For the text-containing cell, return its midpoint in (x, y) coordinate format. 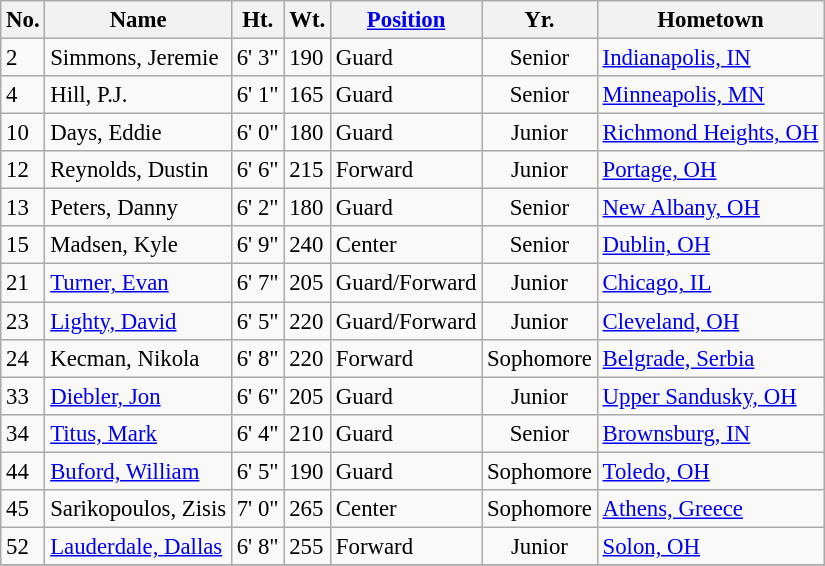
7' 0" (257, 509)
6' 1" (257, 95)
6' 0" (257, 133)
21 (23, 283)
165 (308, 95)
Hill, P.J. (138, 95)
Cleveland, OH (710, 321)
Upper Sandusky, OH (710, 396)
Richmond Heights, OH (710, 133)
6' 2" (257, 208)
Minneapolis, MN (710, 95)
Solon, OH (710, 546)
Lighty, David (138, 321)
6' 9" (257, 245)
2 (23, 58)
New Albany, OH (710, 208)
Madsen, Kyle (138, 245)
255 (308, 546)
210 (308, 433)
Brownsburg, IN (710, 433)
Toledo, OH (710, 471)
33 (23, 396)
Peters, Danny (138, 208)
No. (23, 20)
Hometown (710, 20)
Dublin, OH (710, 245)
Athens, Greece (710, 509)
Reynolds, Dustin (138, 170)
Kecman, Nikola (138, 358)
Lauderdale, Dallas (138, 546)
Simmons, Jeremie (138, 58)
45 (23, 509)
Titus, Mark (138, 433)
13 (23, 208)
44 (23, 471)
265 (308, 509)
Indianapolis, IN (710, 58)
12 (23, 170)
Wt. (308, 20)
Portage, OH (710, 170)
Yr. (540, 20)
6' 7" (257, 283)
Name (138, 20)
Ht. (257, 20)
Sarikopoulos, Zisis (138, 509)
34 (23, 433)
6' 4" (257, 433)
240 (308, 245)
4 (23, 95)
10 (23, 133)
215 (308, 170)
Days, Eddie (138, 133)
Belgrade, Serbia (710, 358)
Diebler, Jon (138, 396)
23 (23, 321)
15 (23, 245)
Buford, William (138, 471)
Chicago, IL (710, 283)
Turner, Evan (138, 283)
6' 3" (257, 58)
24 (23, 358)
Position (406, 20)
52 (23, 546)
